Extract the (x, y) coordinate from the center of the cell holding the provided text.  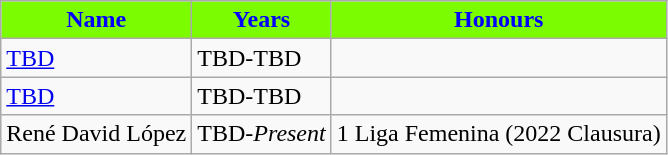
René David López (96, 134)
TBD-Present (262, 134)
Years (262, 20)
Name (96, 20)
Honours (498, 20)
1 Liga Femenina (2022 Clausura) (498, 134)
